Output the (x, y) coordinate of the center of the cell containing the given text.  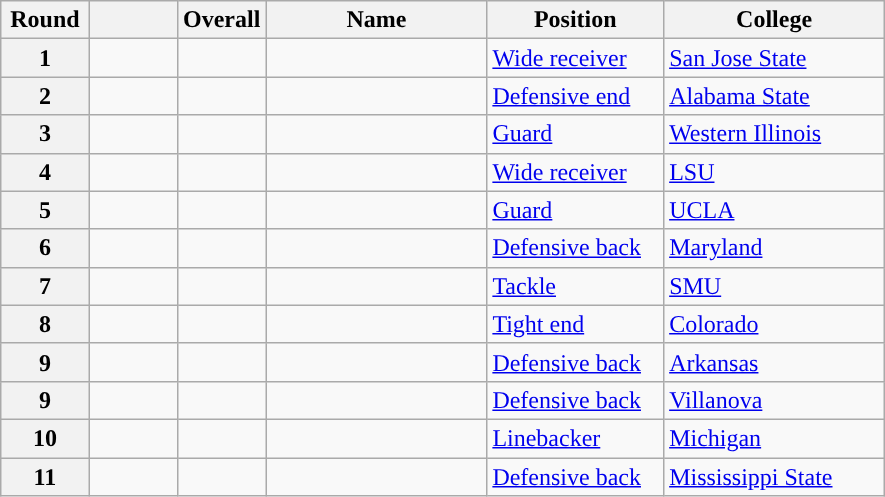
LSU (774, 172)
Alabama State (774, 96)
Name (376, 20)
4 (45, 172)
Overall (222, 20)
Western Illinois (774, 134)
5 (45, 210)
10 (45, 438)
Michigan (774, 438)
Villanova (774, 400)
7 (45, 286)
San Jose State (774, 58)
College (774, 20)
Defensive end (576, 96)
UCLA (774, 210)
2 (45, 96)
Tight end (576, 324)
11 (45, 477)
SMU (774, 286)
1 (45, 58)
Maryland (774, 248)
6 (45, 248)
Mississippi State (774, 477)
3 (45, 134)
Colorado (774, 324)
Linebacker (576, 438)
8 (45, 324)
Position (576, 20)
Arkansas (774, 362)
Round (45, 20)
Tackle (576, 286)
